Provide the [X, Y] coordinate of the cell's center where the given text is located.  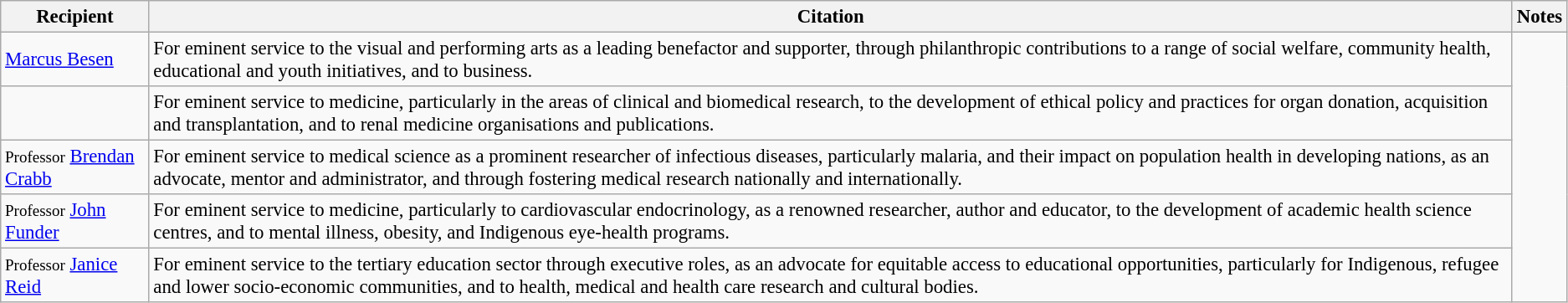
Citation [830, 17]
Recipient [75, 17]
Professor Janice Reid [75, 276]
Notes [1540, 17]
Marcus Besen [75, 60]
Professor Brendan Crabb [75, 167]
Professor John Funder [75, 221]
